Output the (X, Y) coordinate of the center of the cell containing the given text.  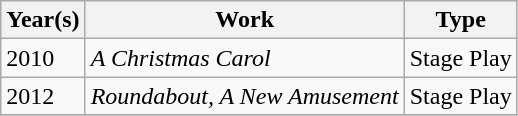
2012 (43, 96)
Year(s) (43, 20)
Type (460, 20)
Roundabout, A New Amusement (244, 96)
2010 (43, 58)
A Christmas Carol (244, 58)
Work (244, 20)
